Extract the [X, Y] coordinate from the center of the cell holding the provided text.  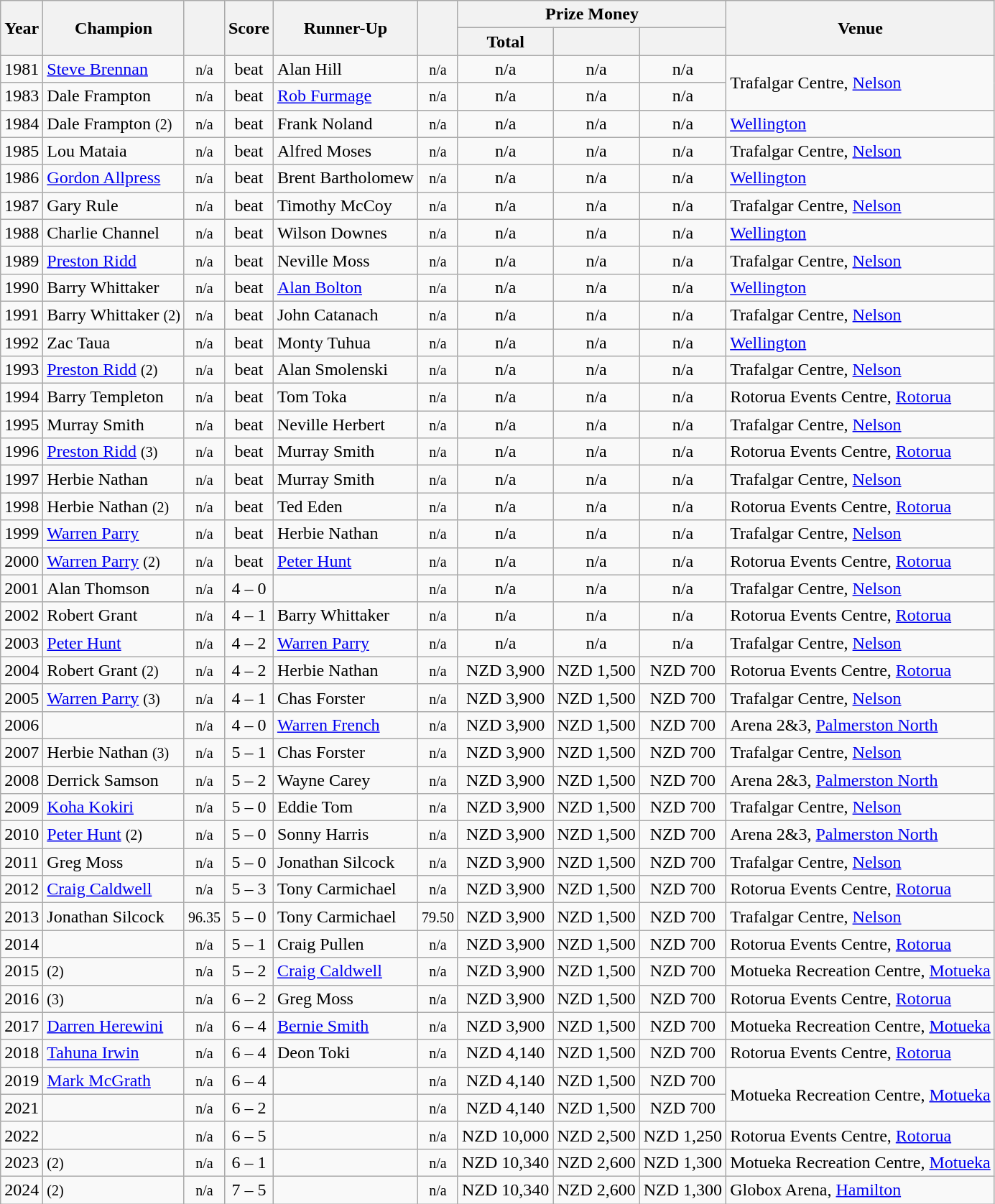
Alan Smolenski [345, 370]
Robert Grant [114, 616]
Dale Frampton [114, 96]
1991 [22, 315]
Total [505, 42]
2014 [22, 944]
Barry Whittaker (2) [114, 315]
2021 [22, 1108]
Robert Grant (2) [114, 670]
1996 [22, 452]
6 – 1 [249, 1162]
Prize Money [592, 14]
2011 [22, 862]
Eddie Tom [345, 807]
Score [249, 28]
Champion [114, 28]
Brent Bartholomew [345, 178]
1993 [22, 370]
Venue [861, 28]
Alan Thomson [114, 588]
2019 [22, 1080]
Alan Hill [345, 69]
2003 [22, 643]
6 – 5 [249, 1135]
79.50 [438, 917]
Bernie Smith [345, 1026]
2012 [22, 889]
Zac Taua [114, 343]
Barry Templeton [114, 397]
2017 [22, 1026]
2022 [22, 1135]
Koha Kokiri [114, 807]
Year [22, 28]
2008 [22, 779]
Herbie Nathan (3) [114, 752]
1997 [22, 479]
2010 [22, 835]
Gordon Allpress [114, 178]
John Catanach [345, 315]
Darren Herewini [114, 1026]
Craig Pullen [345, 944]
NZD 10,000 [505, 1135]
Warren French [345, 725]
Alfred Moses [345, 151]
1999 [22, 534]
Neville Moss [345, 260]
2023 [22, 1162]
Monty Tuhua [345, 343]
Wilson Downes [345, 233]
Steve Brennan [114, 69]
Preston Ridd [114, 260]
Preston Ridd (3) [114, 452]
2002 [22, 616]
NZD 1,250 [682, 1135]
1985 [22, 151]
2016 [22, 999]
1986 [22, 178]
Dale Frampton (2) [114, 124]
Ted Eden [345, 506]
2013 [22, 917]
2009 [22, 807]
(3) [114, 999]
Neville Herbert [345, 425]
1988 [22, 233]
1987 [22, 205]
Frank Noland [345, 124]
1995 [22, 425]
2007 [22, 752]
Preston Ridd (2) [114, 370]
2006 [22, 725]
1981 [22, 69]
2018 [22, 1053]
1998 [22, 506]
1984 [22, 124]
Tahuna Irwin [114, 1053]
1983 [22, 96]
Warren Parry (3) [114, 698]
Tom Toka [345, 397]
2015 [22, 971]
Derrick Samson [114, 779]
5 – 3 [249, 889]
Wayne Carey [345, 779]
2000 [22, 561]
Gary Rule [114, 205]
7 – 5 [249, 1190]
2001 [22, 588]
NZD 2,500 [596, 1135]
Alan Bolton [345, 287]
1989 [22, 260]
Sonny Harris [345, 835]
2004 [22, 670]
Herbie Nathan (2) [114, 506]
1992 [22, 343]
Charlie Channel [114, 233]
1994 [22, 397]
2005 [22, 698]
Rob Furmage [345, 96]
2024 [22, 1190]
Lou Mataia [114, 151]
Runner-Up [345, 28]
Timothy McCoy [345, 205]
1990 [22, 287]
Warren Parry (2) [114, 561]
96.35 [204, 917]
Peter Hunt (2) [114, 835]
Deon Toki [345, 1053]
Globox Arena, Hamilton [861, 1190]
Mark McGrath [114, 1080]
